Scan for the cell matching the given text and deliver its (x, y) coordinate at center. 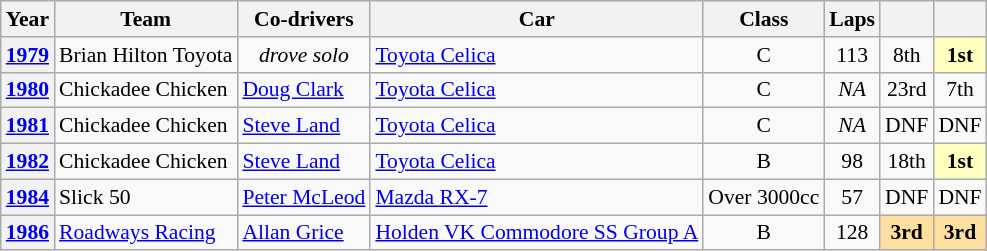
7th (960, 90)
1979 (28, 55)
Team (146, 19)
128 (852, 233)
1980 (28, 90)
1981 (28, 126)
Peter McLeod (304, 197)
113 (852, 55)
Brian Hilton Toyota (146, 55)
1982 (28, 162)
1984 (28, 197)
drove solo (304, 55)
57 (852, 197)
Mazda RX-7 (536, 197)
1986 (28, 233)
Roadways Racing (146, 233)
Over 3000cc (764, 197)
18th (906, 162)
Class (764, 19)
98 (852, 162)
Allan Grice (304, 233)
Laps (852, 19)
23rd (906, 90)
Doug Clark (304, 90)
Slick 50 (146, 197)
Co-drivers (304, 19)
Holden VK Commodore SS Group A (536, 233)
8th (906, 55)
Car (536, 19)
Year (28, 19)
